Search for the cell housing the specified text and yield its (X, Y) center coordinate. 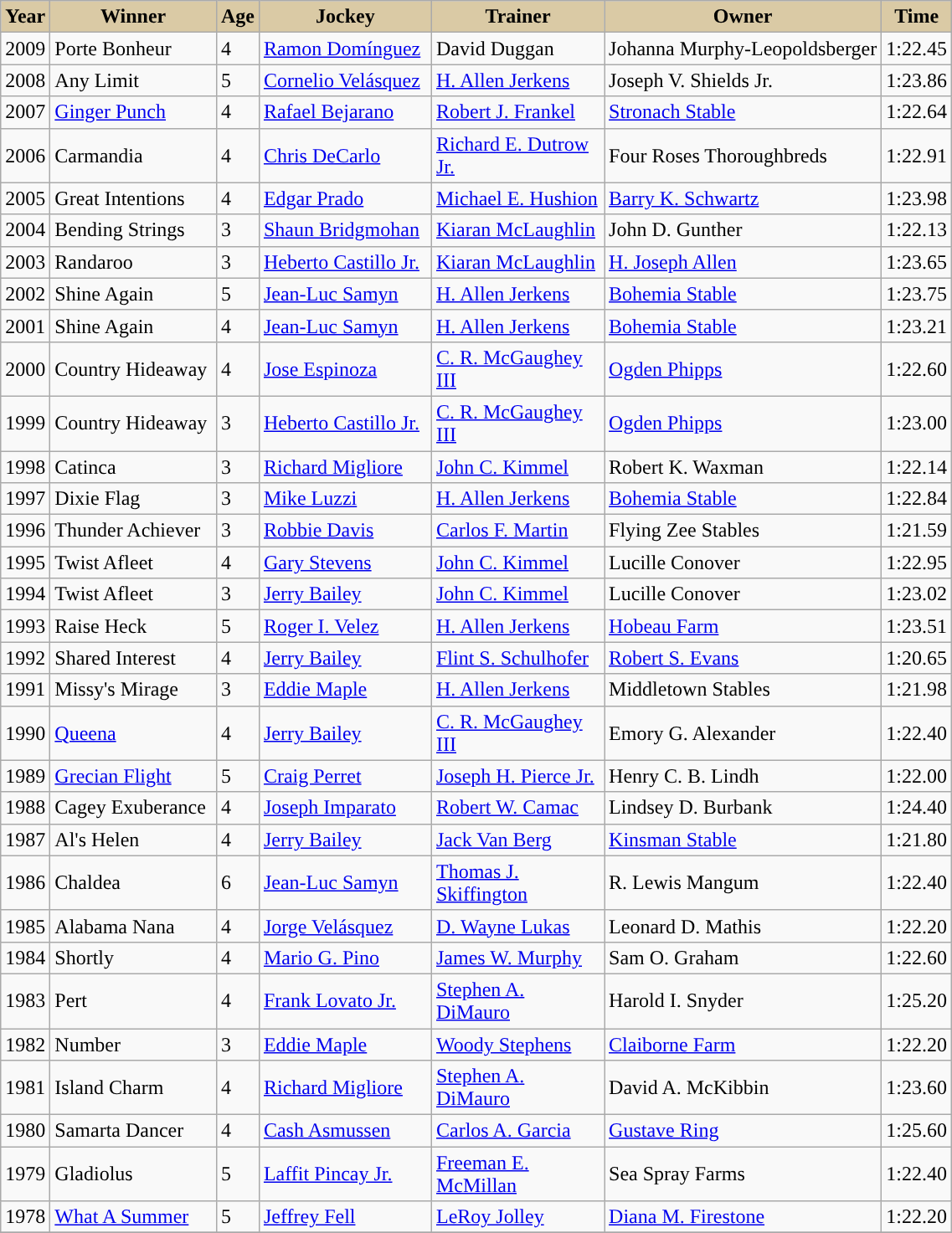
Catinca (134, 466)
1:23.60 (917, 1088)
Joseph H. Pierce Jr. (517, 776)
Lindsey D. Burbank (744, 808)
Sam O. Graham (744, 958)
Winner (134, 17)
1980 (25, 1131)
Rafael Bejarano (345, 112)
Hobeau Farm (744, 626)
1:25.60 (917, 1131)
Mike Luzzi (345, 499)
1:23.98 (917, 198)
Freeman E. McMillan (517, 1174)
Island Charm (134, 1088)
1978 (25, 1217)
Robert K. Waxman (744, 466)
1:22.91 (917, 156)
Cagey Exuberance (134, 808)
Porte Bonheur (134, 49)
1988 (25, 808)
Gladiolus (134, 1174)
1987 (25, 840)
Four Roses Thoroughbreds (744, 156)
1:23.02 (917, 594)
Alabama Nana (134, 926)
1990 (25, 733)
David Duggan (517, 49)
1:22.64 (917, 112)
1992 (25, 658)
Emory G. Alexander (744, 733)
Diana M. Firestone (744, 1217)
1:22.14 (917, 466)
Frank Lovato Jr. (345, 1001)
1997 (25, 499)
1996 (25, 531)
Grecian Flight (134, 776)
1984 (25, 958)
1:21.98 (917, 690)
Ramon Domínguez (345, 49)
Gary Stevens (345, 563)
1:22.45 (917, 49)
Great Intentions (134, 198)
Joseph V. Shields Jr. (744, 80)
Thunder Achiever (134, 531)
Carlos F. Martin (517, 531)
1985 (25, 926)
Raise Heck (134, 626)
2000 (25, 368)
1:22.13 (917, 230)
1982 (25, 1044)
Bending Strings (134, 230)
Michael E. Hushion (517, 198)
1983 (25, 1001)
1:23.00 (917, 424)
1:21.80 (917, 840)
Robert J. Frankel (517, 112)
1:25.20 (917, 1001)
Flying Zee Stables (744, 531)
Laffit Pincay Jr. (345, 1174)
Leonard D. Mathis (744, 926)
Craig Perret (345, 776)
Joseph Imparato (345, 808)
Pert (134, 1001)
Middletown Stables (744, 690)
Edgar Prado (345, 198)
6 (238, 882)
1:23.75 (917, 294)
1:21.59 (917, 531)
Cash Asmussen (345, 1131)
Missy's Mirage (134, 690)
2004 (25, 230)
1993 (25, 626)
Dixie Flag (134, 499)
2007 (25, 112)
1986 (25, 882)
Chris DeCarlo (345, 156)
James W. Murphy (517, 958)
John D. Gunther (744, 230)
1:23.21 (917, 326)
Henry C. B. Lindh (744, 776)
Claiborne Farm (744, 1044)
1:22.95 (917, 563)
LeRoy Jolley (517, 1217)
Jorge Velásquez (345, 926)
Robbie Davis (345, 531)
Queena (134, 733)
1981 (25, 1088)
Shared Interest (134, 658)
Shortly (134, 958)
Trainer (517, 17)
Jockey (345, 17)
1998 (25, 466)
Barry K. Schwartz (744, 198)
Number (134, 1044)
2002 (25, 294)
What A Summer (134, 1217)
1979 (25, 1174)
Shaun Bridgmohan (345, 230)
Harold I. Snyder (744, 1001)
1:22.00 (917, 776)
Stronach Stable (744, 112)
Thomas J. Skiffington (517, 882)
Sea Spray Farms (744, 1174)
1:20.65 (917, 658)
2006 (25, 156)
Any Limit (134, 80)
Richard E. Dutrow Jr. (517, 156)
1:22.84 (917, 499)
Robert S. Evans (744, 658)
2005 (25, 198)
Cornelio Velásquez (345, 80)
Mario G. Pino (345, 958)
David A. McKibbin (744, 1088)
1:23.86 (917, 80)
Jack Van Berg (517, 840)
Year (25, 17)
2003 (25, 262)
H. Joseph Allen (744, 262)
Robert W. Camac (517, 808)
Jose Espinoza (345, 368)
Carmandia (134, 156)
Owner (744, 17)
Ginger Punch (134, 112)
Chaldea (134, 882)
1:23.65 (917, 262)
Samarta Dancer (134, 1131)
1995 (25, 563)
1:23.51 (917, 626)
Al's Helen (134, 840)
Roger I. Velez (345, 626)
Flint S. Schulhofer (517, 658)
Jeffrey Fell (345, 1217)
2009 (25, 49)
Woody Stephens (517, 1044)
2001 (25, 326)
D. Wayne Lukas (517, 926)
1989 (25, 776)
1999 (25, 424)
Age (238, 17)
Time (917, 17)
Carlos A. Garcia (517, 1131)
Kinsman Stable (744, 840)
Johanna Murphy-Leopoldsberger (744, 49)
Randaroo (134, 262)
1991 (25, 690)
1:24.40 (917, 808)
Gustave Ring (744, 1131)
2008 (25, 80)
1994 (25, 594)
R. Lewis Mangum (744, 882)
